Return [X, Y] of the center of cell containing provided text 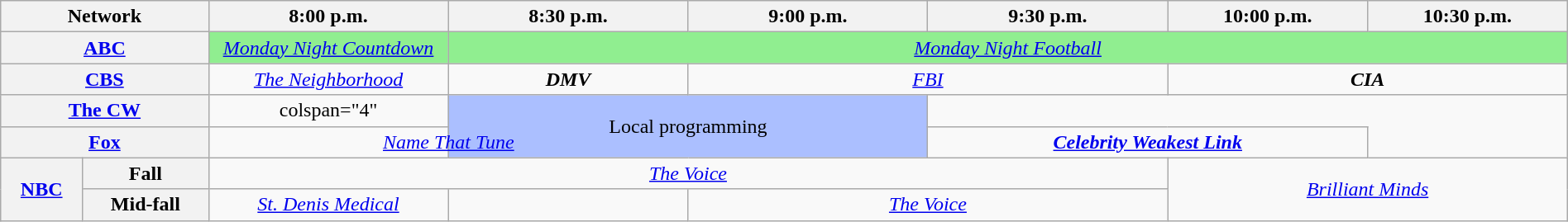
DMV [568, 79]
Fox [104, 142]
Monday Night Football [1007, 48]
CBS [104, 79]
10:00 p.m. [1268, 17]
The CW [104, 111]
Mid-fall [146, 205]
The Neighborhood [328, 79]
Name That Tune [448, 142]
Celebrity Weakest Link [1148, 142]
Network [104, 17]
colspan="4" [328, 111]
9:30 p.m. [1048, 17]
8:30 p.m. [568, 17]
FBI [928, 79]
ABC [104, 48]
Brilliant Minds [1368, 189]
10:30 p.m. [1468, 17]
9:00 p.m. [808, 17]
CIA [1368, 79]
St. Denis Medical [328, 205]
Fall [146, 173]
NBC [41, 189]
8:00 p.m. [328, 17]
Monday Night Countdown [328, 48]
Local programming [688, 126]
